Detect which cell encompasses the target text, then output its [x, y] center coordinate. 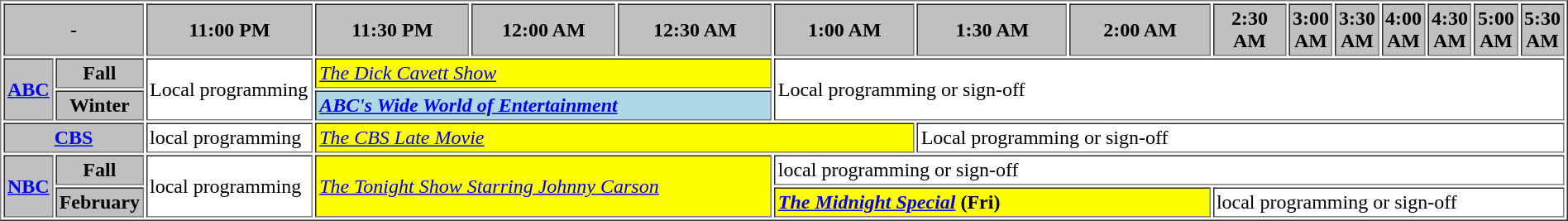
ABC [28, 89]
2:00 AM [1140, 30]
11:00 PM [229, 30]
Local programming [229, 89]
11:30 PM [392, 30]
1:00 AM [844, 30]
3:30 AM [1356, 30]
4:30 AM [1449, 30]
Winter [99, 106]
4:00 AM [1403, 30]
- [73, 30]
The Dick Cavett Show [544, 73]
3:00 AM [1310, 30]
NBC [28, 187]
The Midnight Special (Fri) [992, 202]
The Tonight Show Starring Johnny Carson [544, 187]
12:00 AM [543, 30]
2:30 AM [1249, 30]
1:30 AM [992, 30]
5:00 AM [1495, 30]
5:30 AM [1542, 30]
February [99, 202]
CBS [73, 137]
ABC's Wide World of Entertainment [544, 106]
12:30 AM [695, 30]
The CBS Late Movie [615, 137]
